Return (x, y) of the center of cell containing provided text 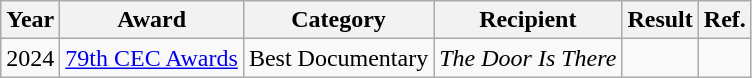
79th CEC Awards (152, 58)
Recipient (528, 20)
The Door Is There (528, 58)
Best Documentary (338, 58)
Year (30, 20)
Category (338, 20)
Result (660, 20)
2024 (30, 58)
Ref. (724, 20)
Award (152, 20)
